Find where the given text appears and provide that cell's center as (X, Y) coordinate. 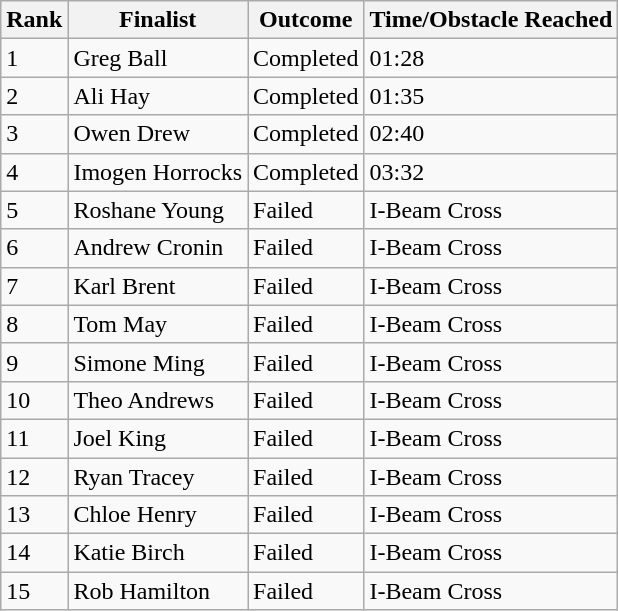
Joel King (158, 438)
4 (34, 172)
5 (34, 210)
10 (34, 400)
11 (34, 438)
01:28 (491, 58)
Theo Andrews (158, 400)
9 (34, 362)
2 (34, 96)
Karl Brent (158, 286)
Outcome (306, 20)
8 (34, 324)
Ali Hay (158, 96)
03:32 (491, 172)
7 (34, 286)
Greg Ball (158, 58)
Tom May (158, 324)
Rob Hamilton (158, 591)
Owen Drew (158, 134)
Simone Ming (158, 362)
Imogen Horrocks (158, 172)
Andrew Cronin (158, 248)
02:40 (491, 134)
01:35 (491, 96)
Chloe Henry (158, 515)
6 (34, 248)
14 (34, 553)
Ryan Tracey (158, 477)
3 (34, 134)
Katie Birch (158, 553)
15 (34, 591)
Roshane Young (158, 210)
Time/Obstacle Reached (491, 20)
12 (34, 477)
1 (34, 58)
Rank (34, 20)
Finalist (158, 20)
13 (34, 515)
